From the cell containing the given text, extract its center point as [X, Y] coordinate. 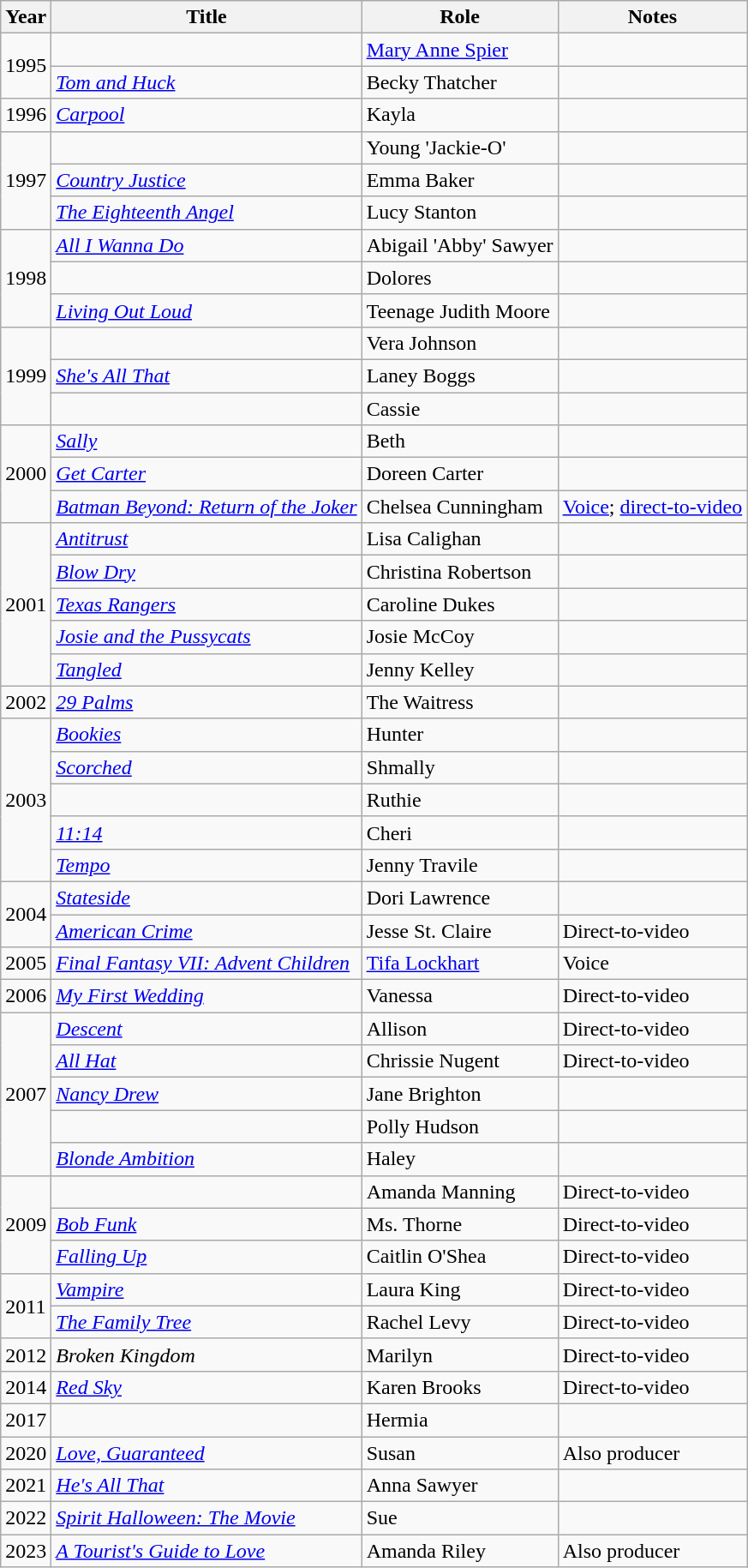
Josie McCoy [459, 637]
2001 [26, 604]
Amanda Manning [459, 1192]
Chelsea Cunningham [459, 507]
Antitrust [206, 539]
2020 [26, 1453]
Teenage Judith Moore [459, 310]
Jane Brighton [459, 1094]
2003 [26, 800]
Cassie [459, 409]
29 Palms [206, 702]
Susan [459, 1453]
2017 [26, 1420]
Falling Up [206, 1257]
My First Wedding [206, 996]
Laura King [459, 1289]
Hermia [459, 1420]
Dolores [459, 278]
2021 [26, 1486]
Voice; direct-to-video [653, 507]
All Hat [206, 1061]
Vanessa [459, 996]
Josie and the Pussycats [206, 637]
Carpool [206, 115]
Caitlin O'Shea [459, 1257]
Shmally [459, 767]
Young 'Jackie-O' [459, 147]
A Tourist's Guide to Love [206, 1551]
2004 [26, 914]
All I Wanna Do [206, 245]
She's All That [206, 375]
Batman Beyond: Return of the Joker [206, 507]
Stateside [206, 898]
Marilyn [459, 1355]
Ruthie [459, 800]
The Family Tree [206, 1322]
1997 [26, 180]
Lisa Calighan [459, 539]
Kayla [459, 115]
Chrissie Nugent [459, 1061]
11:14 [206, 832]
Tangled [206, 670]
The Eighteenth Angel [206, 213]
Jenny Kelley [459, 670]
Haley [459, 1159]
Doreen Carter [459, 474]
Final Fantasy VII: Advent Children [206, 964]
Tifa Lockhart [459, 964]
2002 [26, 702]
Title [206, 17]
Becky Thatcher [459, 82]
Nancy Drew [206, 1094]
Blonde Ambition [206, 1159]
Dori Lawrence [459, 898]
Vampire [206, 1289]
Allison [459, 1029]
Notes [653, 17]
Texas Rangers [206, 604]
2023 [26, 1551]
The Waitress [459, 702]
1996 [26, 115]
Descent [206, 1029]
Lucy Stanton [459, 213]
Voice [653, 964]
Hunter [459, 735]
Laney Boggs [459, 375]
Blow Dry [206, 572]
2005 [26, 964]
Sue [459, 1518]
Spirit Halloween: The Movie [206, 1518]
Tom and Huck [206, 82]
2007 [26, 1094]
Christina Robertson [459, 572]
2006 [26, 996]
2009 [26, 1224]
Living Out Loud [206, 310]
Amanda Riley [459, 1551]
Country Justice [206, 180]
Role [459, 17]
Rachel Levy [459, 1322]
He's All That [206, 1486]
1999 [26, 375]
Beth [459, 442]
2022 [26, 1518]
Emma Baker [459, 180]
Vera Johnson [459, 343]
Polly Hudson [459, 1126]
2014 [26, 1387]
Mary Anne Spier [459, 50]
Tempo [206, 865]
Broken Kingdom [206, 1355]
Year [26, 17]
Jenny Travile [459, 865]
Abigail 'Abby' Sawyer [459, 245]
Jesse St. Claire [459, 930]
Scorched [206, 767]
Bob Funk [206, 1224]
Ms. Thorne [459, 1224]
2011 [26, 1306]
Bookies [206, 735]
Red Sky [206, 1387]
American Crime [206, 930]
Get Carter [206, 474]
Karen Brooks [459, 1387]
2000 [26, 474]
Anna Sawyer [459, 1486]
1995 [26, 66]
Love, Guaranteed [206, 1453]
2012 [26, 1355]
1998 [26, 278]
Cheri [459, 832]
Caroline Dukes [459, 604]
Sally [206, 442]
